From the cell containing the given text, extract its center point as [x, y] coordinate. 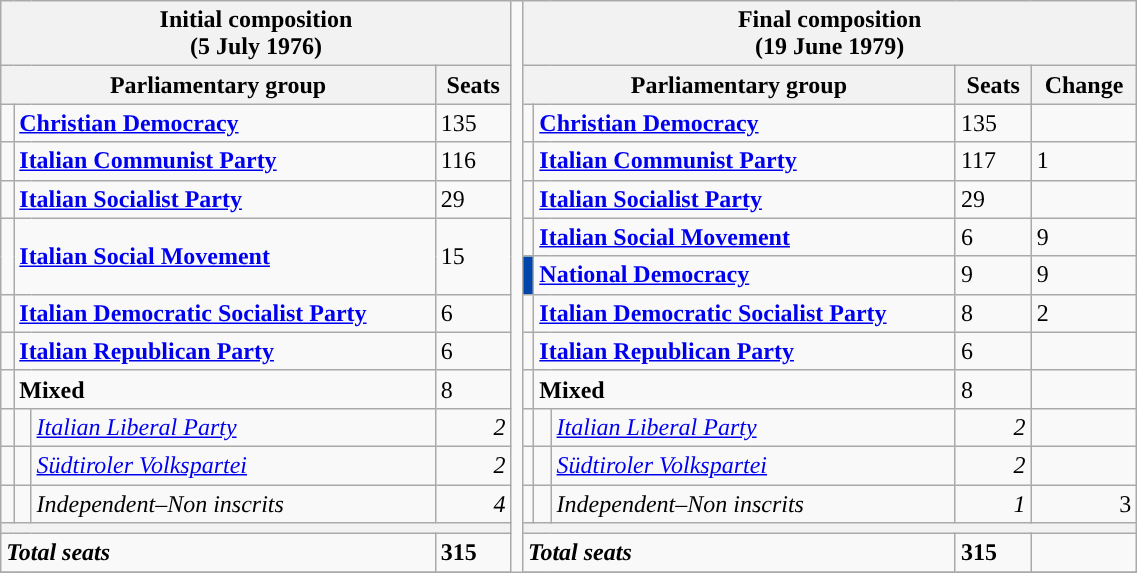
15 [473, 256]
3 [1084, 503]
Final composition(19 June 1979) [829, 34]
4 [473, 503]
117 [993, 161]
Initial composition(5 July 1976) [256, 34]
National Democracy [745, 275]
Change [1084, 85]
116 [473, 161]
